Search for the cell housing the specified text and yield its (X, Y) center coordinate. 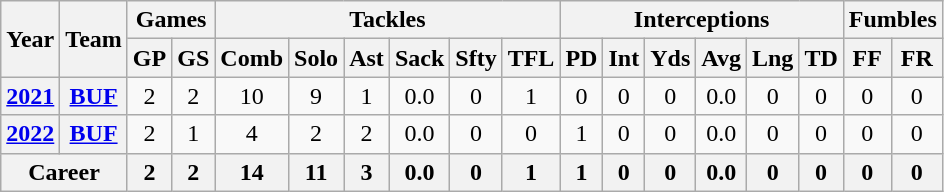
Int (624, 58)
Interceptions (702, 20)
2021 (30, 96)
14 (252, 172)
11 (316, 172)
4 (252, 134)
Ast (367, 58)
Sack (419, 58)
Solo (316, 58)
Tackles (388, 20)
GP (149, 58)
Lng (772, 58)
FR (916, 58)
PD (582, 58)
FF (867, 58)
Year (30, 39)
Fumbles (892, 20)
Yds (670, 58)
GS (194, 58)
10 (252, 96)
Avg (722, 58)
2022 (30, 134)
TFL (531, 58)
9 (316, 96)
TD (821, 58)
Sfty (476, 58)
Games (170, 20)
Team (94, 39)
Comb (252, 58)
Career (64, 172)
3 (367, 172)
